For the text-containing cell, return its midpoint in [X, Y] coordinate format. 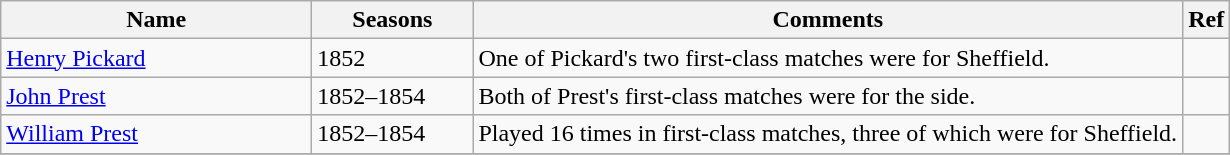
1852 [392, 58]
Both of Prest's first-class matches were for the side. [828, 96]
Henry Pickard [156, 58]
Ref [1206, 20]
John Prest [156, 96]
Seasons [392, 20]
Comments [828, 20]
William Prest [156, 134]
Name [156, 20]
Played 16 times in first-class matches, three of which were for Sheffield. [828, 134]
One of Pickard's two first-class matches were for Sheffield. [828, 58]
